Scan for the cell matching the given text and deliver its [X, Y] coordinate at center. 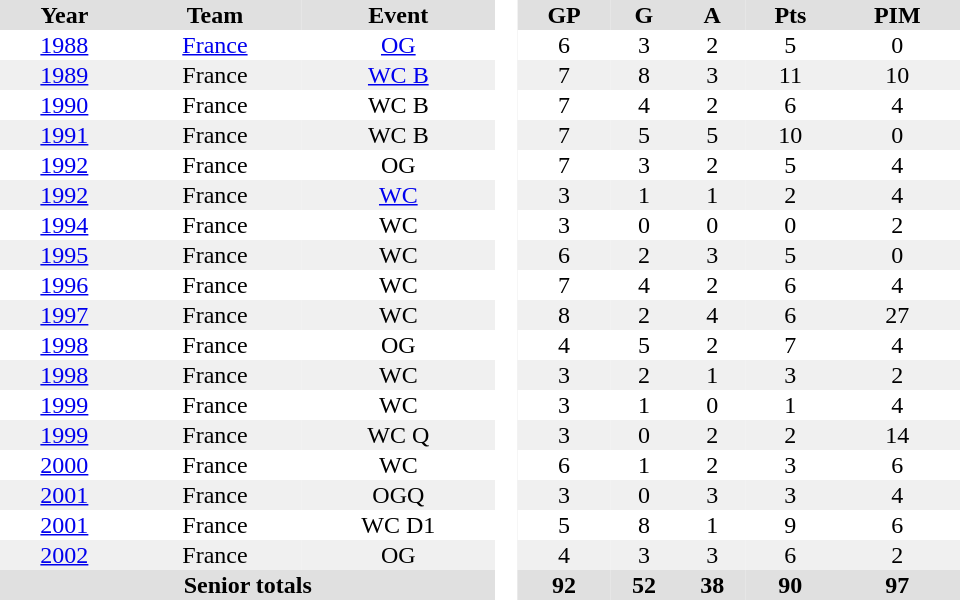
G [644, 15]
PIM [898, 15]
38 [712, 585]
1996 [64, 285]
1997 [64, 315]
1991 [64, 135]
OGQ [398, 495]
Year [64, 15]
Senior totals [248, 585]
11 [790, 75]
1994 [64, 225]
1989 [64, 75]
14 [898, 435]
52 [644, 585]
Event [398, 15]
WC D1 [398, 525]
A [712, 15]
Pts [790, 15]
1988 [64, 45]
2000 [64, 465]
GP [564, 15]
92 [564, 585]
90 [790, 585]
WC Q [398, 435]
97 [898, 585]
1995 [64, 255]
27 [898, 315]
1990 [64, 105]
Team [215, 15]
2002 [64, 555]
9 [790, 525]
